Locate the cell with the specified text and output its [x, y] center coordinate. 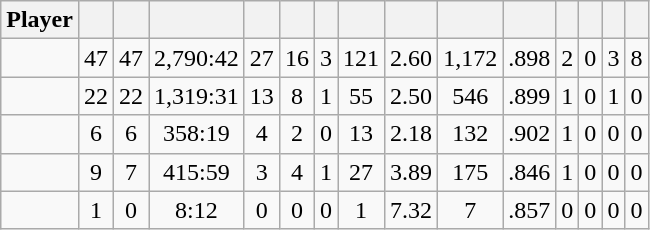
Player [40, 20]
546 [470, 96]
132 [470, 134]
.902 [530, 134]
358:19 [197, 134]
8:12 [197, 210]
.899 [530, 96]
175 [470, 172]
55 [362, 96]
3.89 [412, 172]
7.32 [412, 210]
1,319:31 [197, 96]
16 [296, 58]
1,172 [470, 58]
2.18 [412, 134]
2.50 [412, 96]
9 [96, 172]
.846 [530, 172]
121 [362, 58]
2.60 [412, 58]
.898 [530, 58]
2,790:42 [197, 58]
415:59 [197, 172]
.857 [530, 210]
